Extract the (x, y) coordinate from the center of the cell holding the provided text.  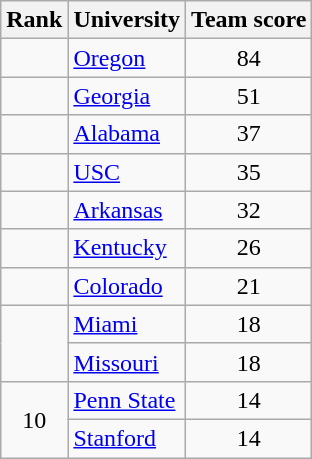
26 (249, 248)
Georgia (127, 96)
10 (34, 419)
Missouri (127, 362)
Arkansas (127, 210)
Stanford (127, 438)
Team score (249, 20)
21 (249, 286)
Penn State (127, 400)
Colorado (127, 286)
Miami (127, 324)
USC (127, 172)
Oregon (127, 58)
University (127, 20)
32 (249, 210)
84 (249, 58)
Alabama (127, 134)
Kentucky (127, 248)
Rank (34, 20)
35 (249, 172)
51 (249, 96)
37 (249, 134)
